Identify which cell holds the provided text, then report its [X, Y] central coordinate. 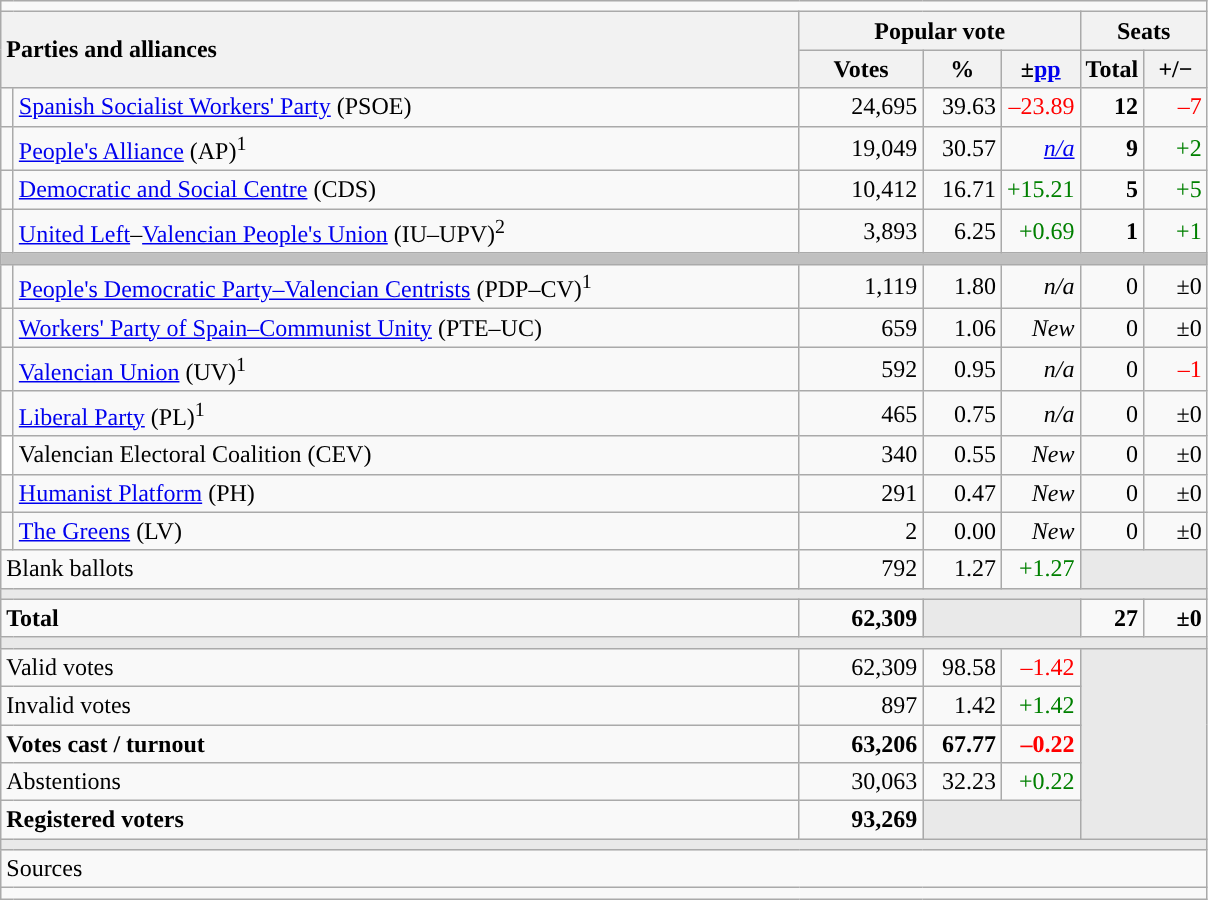
30.57 [962, 148]
Humanist Platform (PH) [406, 493]
People's Democratic Party–Valencian Centrists (PDP–CV)1 [406, 286]
+15.21 [1040, 190]
12 [1112, 107]
291 [861, 493]
Seats [1144, 31]
16.71 [962, 190]
19,049 [861, 148]
1.06 [962, 328]
Votes cast / turnout [400, 744]
Votes [861, 69]
0.00 [962, 531]
+1 [1176, 232]
–0.22 [1040, 744]
+1.42 [1040, 705]
Valencian Union (UV)1 [406, 370]
–1 [1176, 370]
1,119 [861, 286]
±pp [1040, 69]
+2 [1176, 148]
0.75 [962, 414]
6.25 [962, 232]
592 [861, 370]
0.47 [962, 493]
0.55 [962, 455]
3,893 [861, 232]
792 [861, 569]
98.58 [962, 667]
+/− [1176, 69]
0.95 [962, 370]
2 [861, 531]
897 [861, 705]
30,063 [861, 782]
1.27 [962, 569]
32.23 [962, 782]
+0.69 [1040, 232]
67.77 [962, 744]
The Greens (LV) [406, 531]
340 [861, 455]
24,695 [861, 107]
Liberal Party (PL)1 [406, 414]
1.80 [962, 286]
Abstentions [400, 782]
Valid votes [400, 667]
Spanish Socialist Workers' Party (PSOE) [406, 107]
659 [861, 328]
Valencian Electoral Coalition (CEV) [406, 455]
Invalid votes [400, 705]
People's Alliance (AP)1 [406, 148]
Parties and alliances [400, 50]
+5 [1176, 190]
27 [1112, 618]
1 [1112, 232]
9 [1112, 148]
Democratic and Social Centre (CDS) [406, 190]
1.42 [962, 705]
93,269 [861, 820]
Popular vote [940, 31]
Workers' Party of Spain–Communist Unity (PTE–UC) [406, 328]
5 [1112, 190]
United Left–Valencian People's Union (IU–UPV)2 [406, 232]
10,412 [861, 190]
Blank ballots [400, 569]
+1.27 [1040, 569]
Sources [604, 869]
+0.22 [1040, 782]
465 [861, 414]
63,206 [861, 744]
39.63 [962, 107]
Registered voters [400, 820]
% [962, 69]
–1.42 [1040, 667]
–7 [1176, 107]
–23.89 [1040, 107]
